Pinpoint the cell where the given text exists, returning its (x, y) midpoint coordinate. 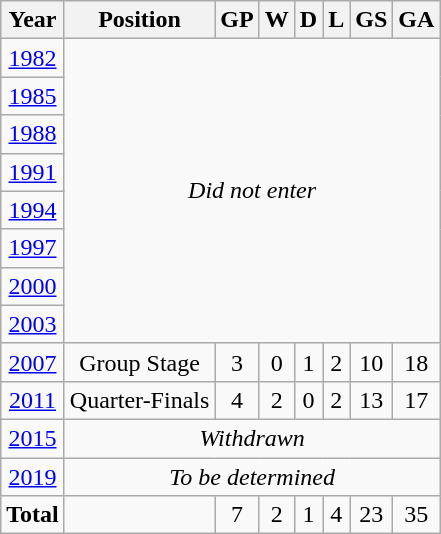
2003 (33, 324)
13 (372, 400)
10 (372, 362)
W (276, 20)
7 (237, 515)
2015 (33, 438)
Total (33, 515)
1988 (33, 134)
2011 (33, 400)
3 (237, 362)
2019 (33, 477)
D (308, 20)
Position (140, 20)
GP (237, 20)
Quarter-Finals (140, 400)
17 (416, 400)
GA (416, 20)
2000 (33, 286)
35 (416, 515)
To be determined (252, 477)
1982 (33, 58)
23 (372, 515)
1985 (33, 96)
1994 (33, 210)
18 (416, 362)
1991 (33, 172)
Group Stage (140, 362)
Year (33, 20)
1997 (33, 248)
Did not enter (252, 191)
L (336, 20)
2007 (33, 362)
Withdrawn (252, 438)
GS (372, 20)
